Detect which cell encompasses the target text, then output its (x, y) center coordinate. 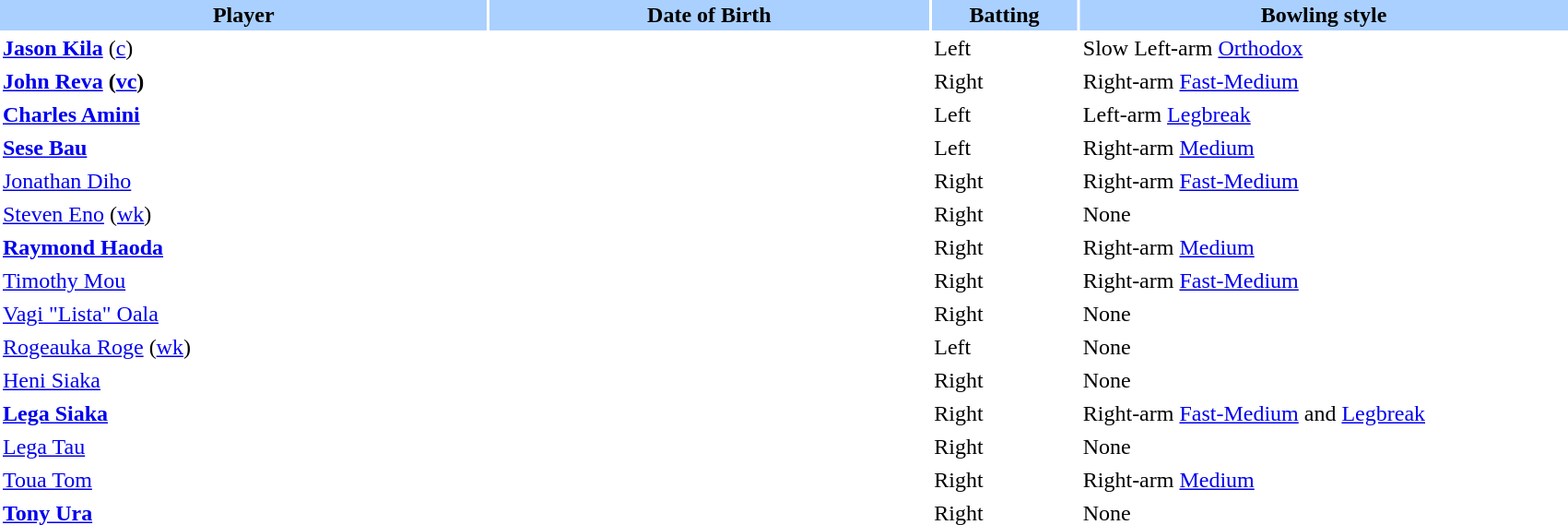
Jonathan Diho (243, 181)
Player (243, 15)
Steven Eno (wk) (243, 214)
Left-arm Legbreak (1324, 114)
Lega Siaka (243, 413)
Right-arm Fast-Medium and Legbreak (1324, 413)
Date of Birth (710, 15)
Raymond Haoda (243, 247)
Batting (1005, 15)
Charles Amini (243, 114)
John Reva (vc) (243, 81)
Toua Tom (243, 480)
Slow Left-arm Orthodox (1324, 48)
Jason Kila (c) (243, 48)
Vagi "Lista" Oala (243, 314)
Lega Tau (243, 447)
Timothy Mou (243, 280)
Rogeauka Roge (wk) (243, 347)
Heni Siaka (243, 380)
Bowling style (1324, 15)
Sese Bau (243, 148)
